Find where the given text appears and provide that cell's center as (x, y) coordinate. 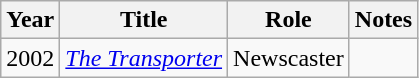
Notes (383, 20)
Role (289, 20)
Year (30, 20)
The Transporter (144, 58)
2002 (30, 58)
Title (144, 20)
Newscaster (289, 58)
